Scan for the cell matching the given text and deliver its [x, y] coordinate at center. 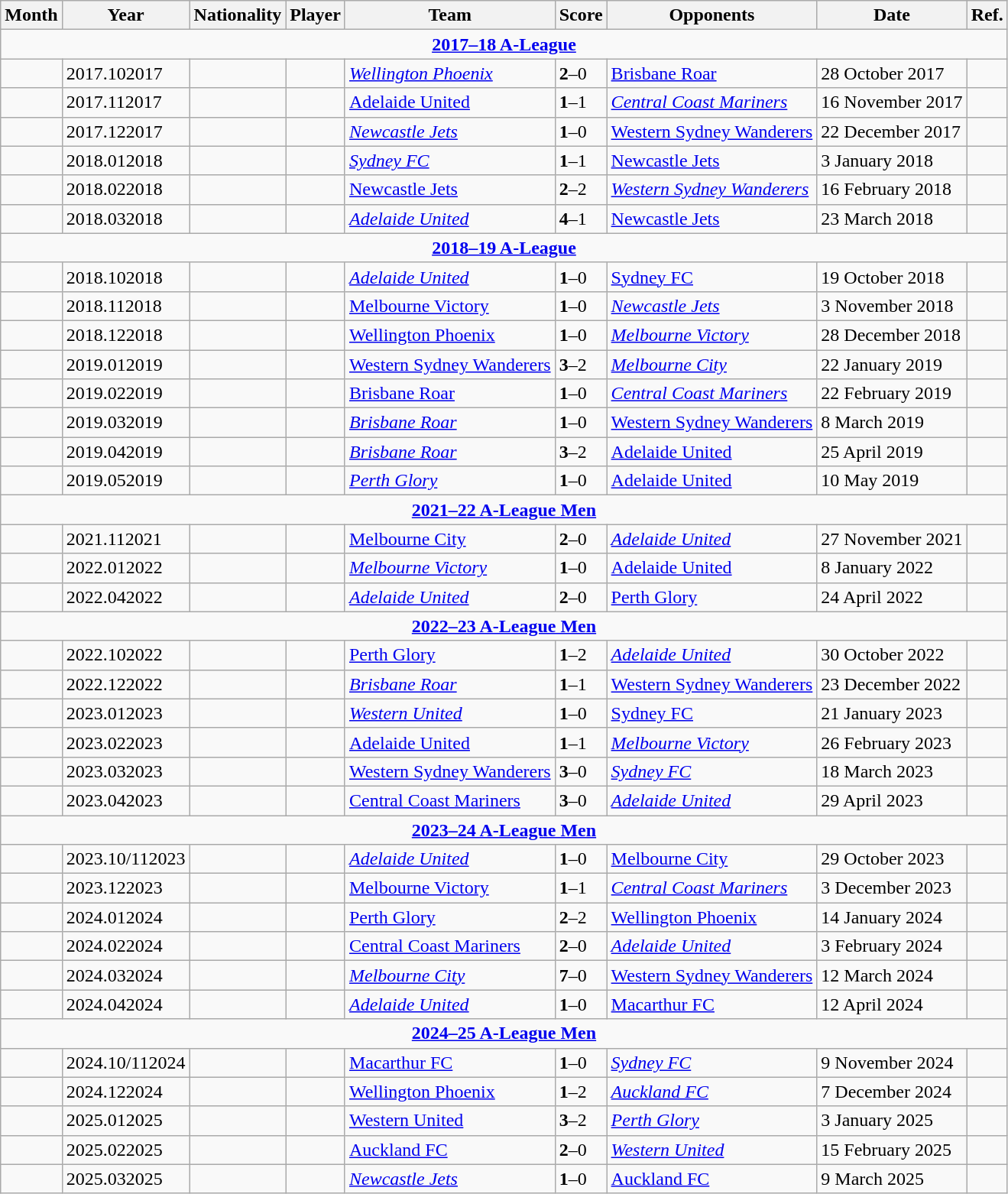
27 November 2021 [892, 539]
2021–22 A-League Men [504, 510]
2022.042022 [125, 597]
2023.10/112023 [125, 859]
3 February 2024 [892, 946]
14 January 2024 [892, 917]
2019.022019 [125, 394]
2022.122022 [125, 684]
2017.102017 [125, 73]
28 October 2017 [892, 73]
2022.102022 [125, 655]
2018.102018 [125, 277]
2024.032024 [125, 975]
18 March 2023 [892, 771]
19 October 2018 [892, 277]
23 December 2022 [892, 684]
30 October 2022 [892, 655]
2023.042023 [125, 800]
Team [449, 15]
4–1 [581, 219]
22 December 2017 [892, 131]
2019.042019 [125, 452]
2019.032019 [125, 423]
16 November 2017 [892, 102]
22 February 2019 [892, 394]
Date [892, 15]
2022.012022 [125, 568]
3 November 2018 [892, 306]
2018.012018 [125, 161]
8 January 2022 [892, 568]
2024.122024 [125, 1092]
Opponents [712, 15]
3 December 2023 [892, 888]
15 February 2025 [892, 1150]
2018–19 A-League [504, 248]
12 March 2024 [892, 975]
7–0 [581, 975]
7 December 2024 [892, 1092]
2023.032023 [125, 771]
2023.022023 [125, 742]
Month [31, 15]
Year [125, 15]
2018.112018 [125, 306]
2025.022025 [125, 1150]
Nationality [238, 15]
2018.022018 [125, 190]
8 March 2019 [892, 423]
26 February 2023 [892, 742]
2018.032018 [125, 219]
Score [581, 15]
2019.052019 [125, 481]
2019.012019 [125, 365]
2021.112021 [125, 539]
2023–24 A-League Men [504, 829]
25 April 2019 [892, 452]
2024.022024 [125, 946]
2017–18 A-League [504, 44]
2024.10/112024 [125, 1063]
9 November 2024 [892, 1063]
Ref. [987, 15]
Player [316, 15]
2024–25 A-League Men [504, 1033]
2017.122017 [125, 131]
2025.032025 [125, 1179]
2022–23 A-League Men [504, 626]
2025.012025 [125, 1121]
2023.122023 [125, 888]
24 April 2022 [892, 597]
16 February 2018 [892, 190]
22 January 2019 [892, 365]
10 May 2019 [892, 481]
3 January 2025 [892, 1121]
29 April 2023 [892, 800]
2024.012024 [125, 917]
23 March 2018 [892, 219]
2023.012023 [125, 713]
2017.112017 [125, 102]
12 April 2024 [892, 1004]
21 January 2023 [892, 713]
28 December 2018 [892, 335]
2018.122018 [125, 335]
3 January 2018 [892, 161]
9 March 2025 [892, 1179]
29 October 2023 [892, 859]
2024.042024 [125, 1004]
